Detect which cell encompasses the target text, then output its [x, y] center coordinate. 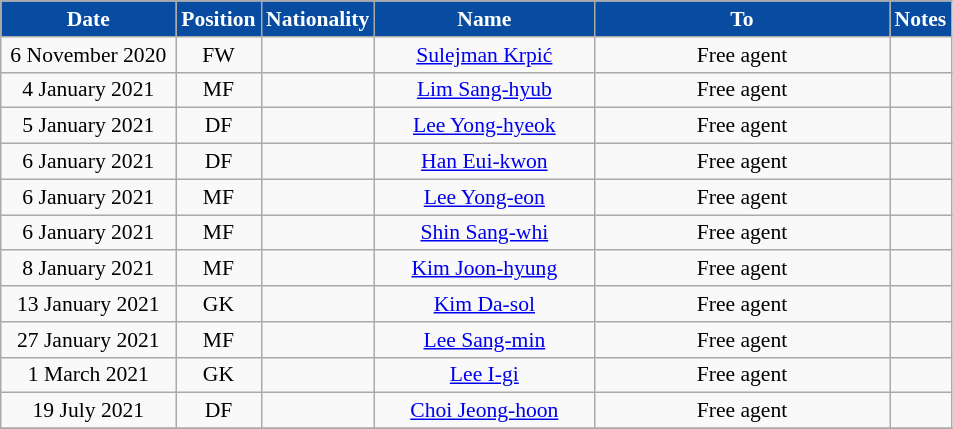
4 January 2021 [88, 90]
Lim Sang-hyub [484, 90]
Lee I-gi [484, 375]
Sulejman Krpić [484, 55]
19 July 2021 [88, 411]
5 January 2021 [88, 126]
Lee Sang-min [484, 340]
1 March 2021 [88, 375]
8 January 2021 [88, 269]
27 January 2021 [88, 340]
FW [218, 55]
Nationality [318, 19]
Notes [921, 19]
Kim Joon-hyung [484, 269]
Date [88, 19]
Kim Da-sol [484, 304]
Han Eui-kwon [484, 162]
Name [484, 19]
Lee Yong-eon [484, 197]
Lee Yong-hyeok [484, 126]
13 January 2021 [88, 304]
Shin Sang-whi [484, 233]
Choi Jeong-hoon [484, 411]
Position [218, 19]
6 November 2020 [88, 55]
To [742, 19]
